Pinpoint the cell where the given text exists, returning its (X, Y) midpoint coordinate. 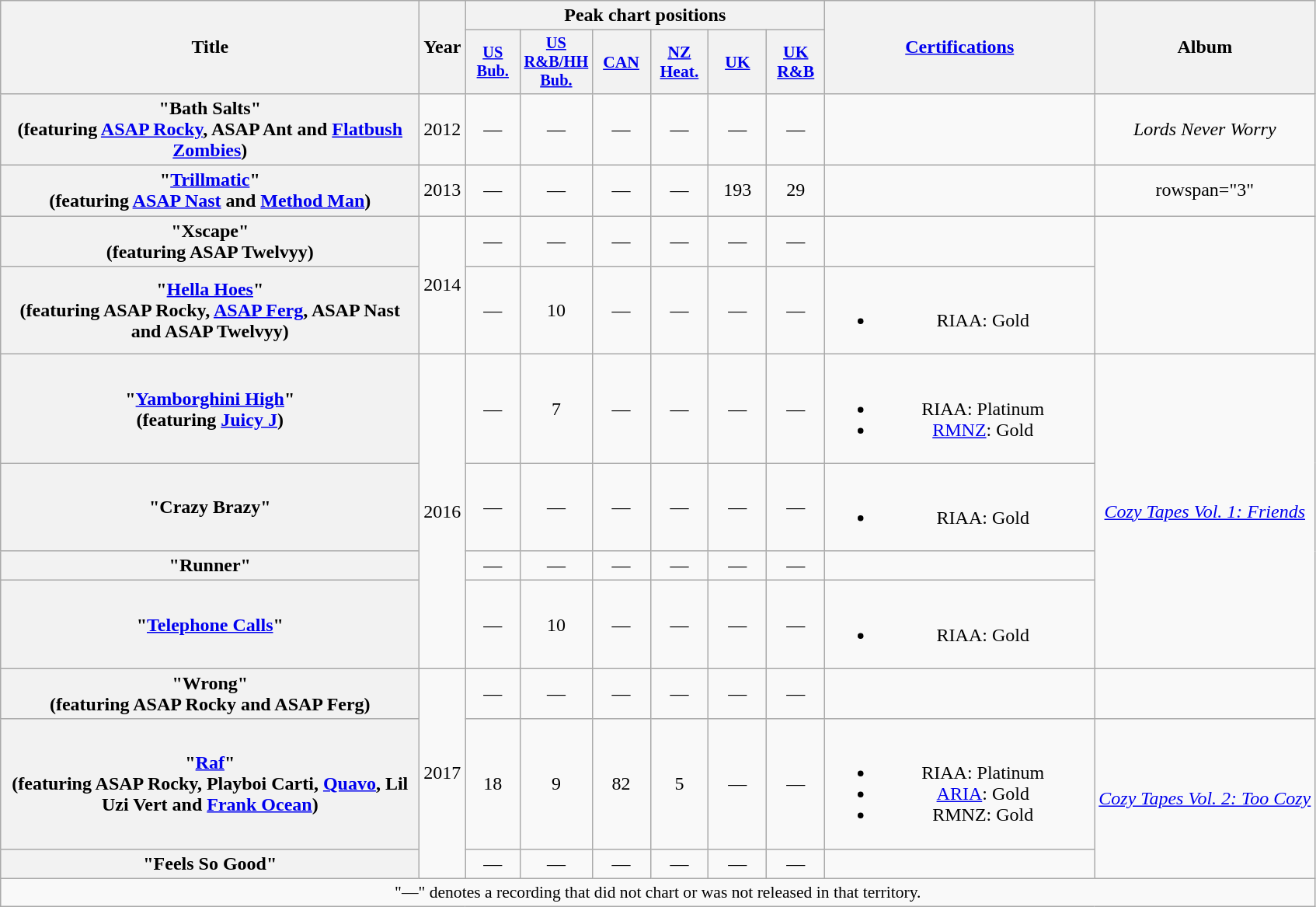
Peak chart positions (645, 16)
USR&B/HHBub. (556, 62)
29 (796, 191)
"Crazy Brazy" (210, 507)
2012 (443, 129)
"Hella Hoes"(featuring ASAP Rocky, ASAP Ferg, ASAP Nast and ASAP Twelvyy) (210, 311)
"Raf"(featuring ASAP Rocky, Playboi Carti, Quavo, Lil Uzi Vert and Frank Ocean) (210, 783)
NZ Heat. (679, 62)
"Xscape"(featuring ASAP Twelvyy) (210, 241)
UK (738, 62)
5 (679, 783)
Cozy Tapes Vol. 2: Too Cozy (1205, 799)
USBub. (493, 62)
2013 (443, 191)
RIAA: PlatinumARIA: GoldRMNZ: Gold (960, 783)
2017 (443, 773)
9 (556, 783)
82 (621, 783)
2014 (443, 285)
"Trillmatic"(featuring ASAP Nast and Method Man) (210, 191)
"Telephone Calls" (210, 625)
7 (556, 409)
Cozy Tapes Vol. 1: Friends (1205, 511)
2016 (443, 511)
Year (443, 47)
"Bath Salts"(featuring ASAP Rocky, ASAP Ant and Flatbush Zombies) (210, 129)
UKR&B (796, 62)
"Yamborghini High"(featuring Juicy J) (210, 409)
rowspan="3" (1205, 191)
193 (738, 191)
Album (1205, 47)
Title (210, 47)
RIAA: PlatinumRMNZ: Gold (960, 409)
Certifications (960, 47)
"Runner" (210, 566)
"Wrong"(featuring ASAP Rocky and ASAP Ferg) (210, 693)
"Feels So Good" (210, 863)
18 (493, 783)
Lords Never Worry (1205, 129)
"—" denotes a recording that did not chart or was not released in that territory. (658, 892)
CAN (621, 62)
